Detect which cell encompasses the target text, then output its (x, y) center coordinate. 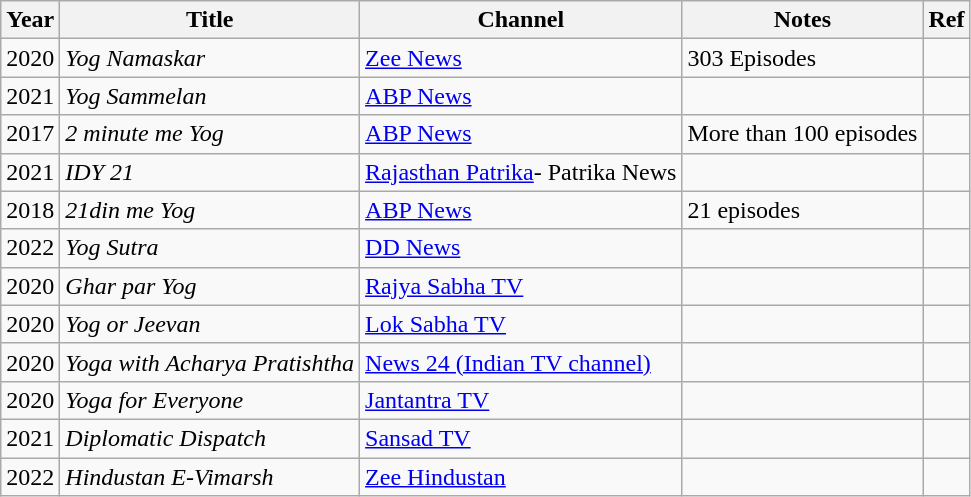
2017 (30, 134)
Yoga with Acharya Pratishtha (210, 362)
Channel (521, 20)
Ref (946, 20)
Zee Hindustan (521, 477)
Yog Sammelan (210, 96)
Yog Sutra (210, 248)
Yoga for Everyone (210, 400)
Lok Sabha TV (521, 324)
Notes (802, 20)
Hindustan E-Vimarsh (210, 477)
Ghar par Yog (210, 286)
21din me Yog (210, 210)
Year (30, 20)
Sansad TV (521, 438)
2018 (30, 210)
IDY 21 (210, 172)
21 episodes (802, 210)
Title (210, 20)
Zee News (521, 58)
Diplomatic Dispatch (210, 438)
More than 100 episodes (802, 134)
Jantantra TV (521, 400)
2 minute me Yog (210, 134)
Yog or Jeevan (210, 324)
Yog Namaskar (210, 58)
DD News (521, 248)
Rajya Sabha TV (521, 286)
News 24 (Indian TV channel) (521, 362)
Rajasthan Patrika- Patrika News (521, 172)
303 Episodes (802, 58)
